Scan for the cell matching the given text and deliver its [x, y] coordinate at center. 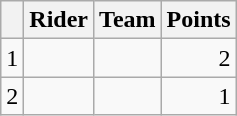
Team [128, 20]
Points [198, 20]
Rider [59, 20]
